Identify which cell holds the provided text, then report its [x, y] central coordinate. 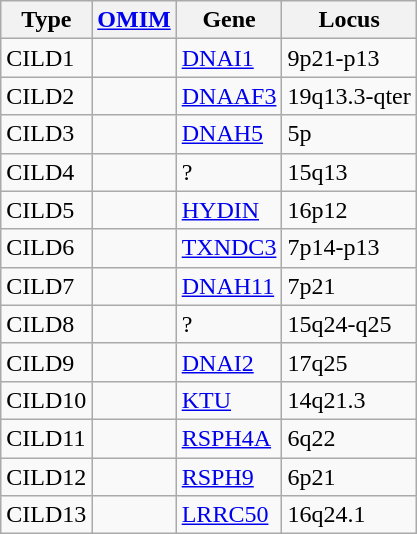
CILD13 [46, 515]
CILD9 [46, 362]
Gene [229, 20]
CILD12 [46, 477]
17q25 [349, 362]
DNAI2 [229, 362]
CILD11 [46, 438]
OMIM [134, 20]
Type [46, 20]
Locus [349, 20]
7p21 [349, 286]
CILD2 [46, 96]
CILD10 [46, 400]
CILD5 [46, 210]
9p21-p13 [349, 58]
DNAH5 [229, 134]
CILD1 [46, 58]
CILD8 [46, 324]
16p12 [349, 210]
6p21 [349, 477]
RSPH4A [229, 438]
HYDIN [229, 210]
15q24-q25 [349, 324]
DNAH11 [229, 286]
KTU [229, 400]
19q13.3-qter [349, 96]
16q24.1 [349, 515]
CILD4 [46, 172]
CILD6 [46, 248]
14q21.3 [349, 400]
5p [349, 134]
6q22 [349, 438]
LRRC50 [229, 515]
15q13 [349, 172]
DNAAF3 [229, 96]
RSPH9 [229, 477]
CILD3 [46, 134]
DNAI1 [229, 58]
TXNDC3 [229, 248]
7p14-p13 [349, 248]
CILD7 [46, 286]
